From the cell containing the given text, extract its center point as (X, Y) coordinate. 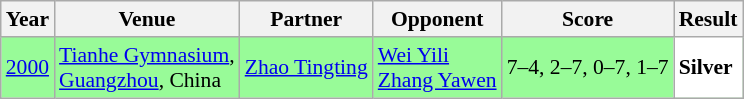
Zhao Tingting (306, 68)
Venue (147, 19)
Opponent (438, 19)
7–4, 2–7, 0–7, 1–7 (588, 68)
Year (28, 19)
Silver (708, 68)
Wei Yili Zhang Yawen (438, 68)
Result (708, 19)
Tianhe Gymnasium,Guangzhou, China (147, 68)
2000 (28, 68)
Score (588, 19)
Partner (306, 19)
